Provide the [x, y] coordinate of the cell's center where the given text is located.  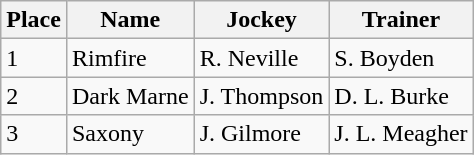
Dark Marne [130, 96]
1 [34, 58]
Rimfire [130, 58]
Trainer [401, 20]
2 [34, 96]
Jockey [262, 20]
Place [34, 20]
3 [34, 134]
J. Thompson [262, 96]
J. Gilmore [262, 134]
Saxony [130, 134]
S. Boyden [401, 58]
R. Neville [262, 58]
Name [130, 20]
J. L. Meagher [401, 134]
D. L. Burke [401, 96]
